Locate the cell with the specified text and output its [X, Y] center coordinate. 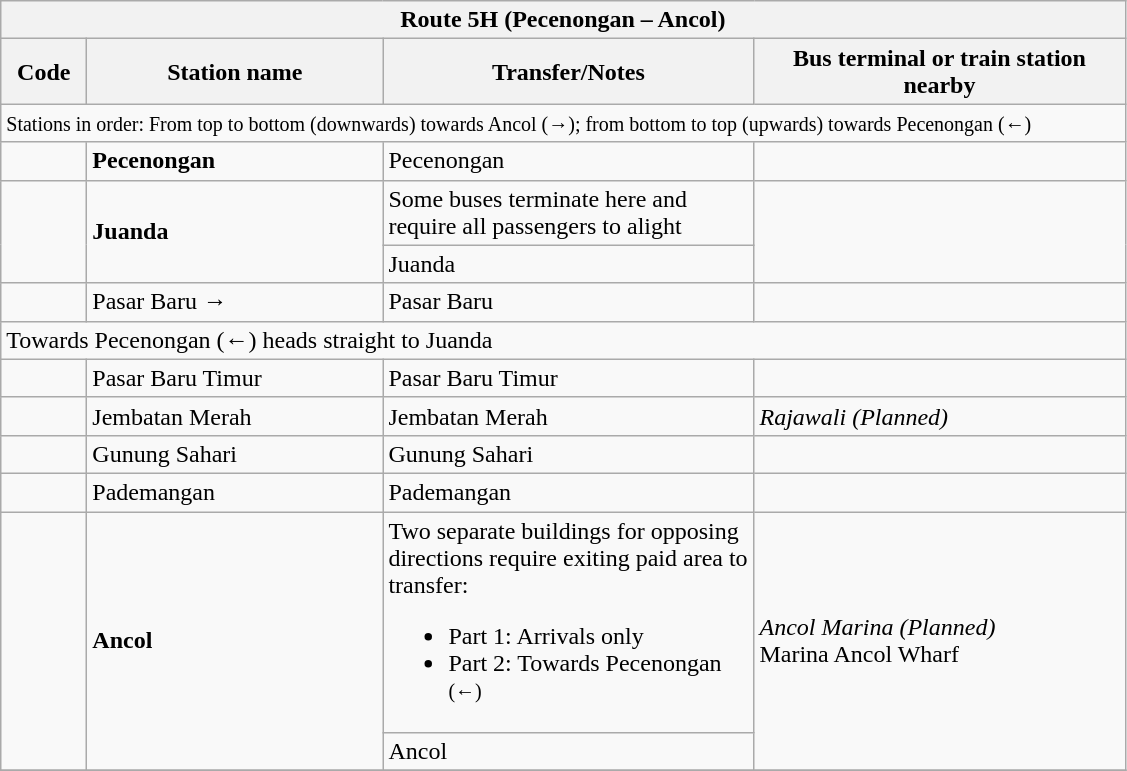
Some buses terminate here and require all passengers to alight [568, 212]
Two separate buildings for opposing directions require exiting paid area to transfer:Part 1: Arrivals onlyPart 2: Towards Pecenongan (←) [568, 622]
Rajawali (Planned) [940, 416]
Transfer/Notes [568, 72]
Pasar Baru → [235, 302]
Ancol Marina (Planned) Marina Ancol Wharf [940, 642]
Towards Pecenongan (←) heads straight to Juanda [563, 340]
Pasar Baru [568, 302]
Code [44, 72]
Bus terminal or train station nearby [940, 72]
Station name [235, 72]
Route 5H (Pecenongan – Ancol) [563, 20]
Stations in order: From top to bottom (downwards) towards Ancol (→); from bottom to top (upwards) towards Pecenongan (←) [563, 123]
